Return (x, y) of the center of cell containing provided text 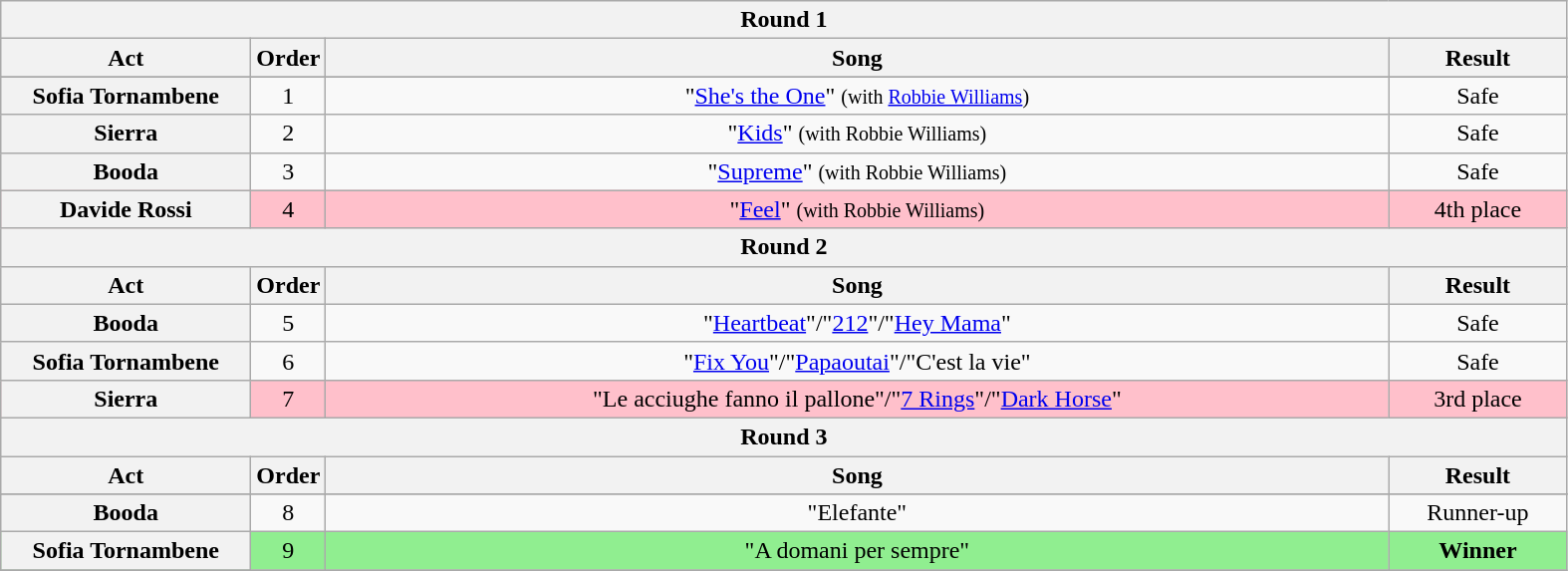
"Heartbeat"/"212"/"Hey Mama" (857, 323)
4 (289, 209)
4th place (1478, 209)
5 (289, 323)
Round 3 (784, 436)
"Le acciughe fanno il pallone"/"7 Rings"/"Dark Horse" (857, 399)
9 (289, 551)
3rd place (1478, 399)
"Kids" (with Robbie Williams) (857, 134)
8 (289, 513)
7 (289, 399)
6 (289, 361)
Runner-up (1478, 513)
"Fix You"/"Papaoutai"/"C'est la vie" (857, 361)
Round 2 (784, 247)
Round 1 (784, 20)
3 (289, 171)
1 (289, 96)
"Feel" (with Robbie Williams) (857, 209)
2 (289, 134)
"Elefante" (857, 513)
"Supreme" (with Robbie Williams) (857, 171)
Davide Rossi (126, 209)
"A domani per sempre" (857, 551)
"She's the One" (with Robbie Williams) (857, 96)
Winner (1478, 551)
